Identify which cell holds the provided text, then report its (x, y) central coordinate. 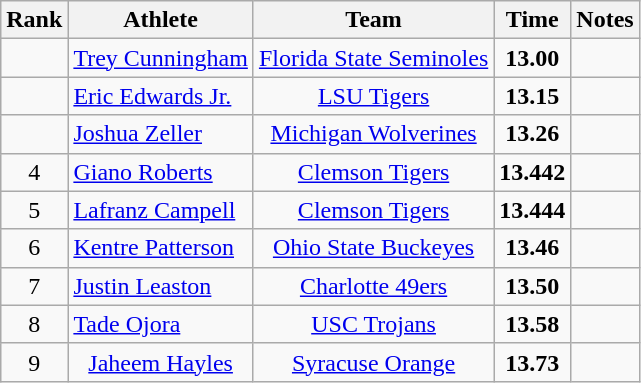
Syracuse Orange (373, 362)
13.26 (532, 134)
Giano Roberts (161, 172)
Team (373, 20)
Ohio State Buckeyes (373, 248)
13.50 (532, 286)
Trey Cunningham (161, 58)
5 (34, 210)
13.46 (532, 248)
13.444 (532, 210)
Athlete (161, 20)
Justin Leaston (161, 286)
Rank (34, 20)
8 (34, 324)
Joshua Zeller (161, 134)
9 (34, 362)
Notes (605, 20)
13.58 (532, 324)
Tade Ojora (161, 324)
Eric Edwards Jr. (161, 96)
13.73 (532, 362)
13.00 (532, 58)
Michigan Wolverines (373, 134)
4 (34, 172)
Charlotte 49ers (373, 286)
Florida State Seminoles (373, 58)
6 (34, 248)
USC Trojans (373, 324)
LSU Tigers (373, 96)
Kentre Patterson (161, 248)
13.15 (532, 96)
7 (34, 286)
Jaheem Hayles (161, 362)
Lafranz Campell (161, 210)
Time (532, 20)
13.442 (532, 172)
